Identify which cell holds the provided text, then report its (X, Y) central coordinate. 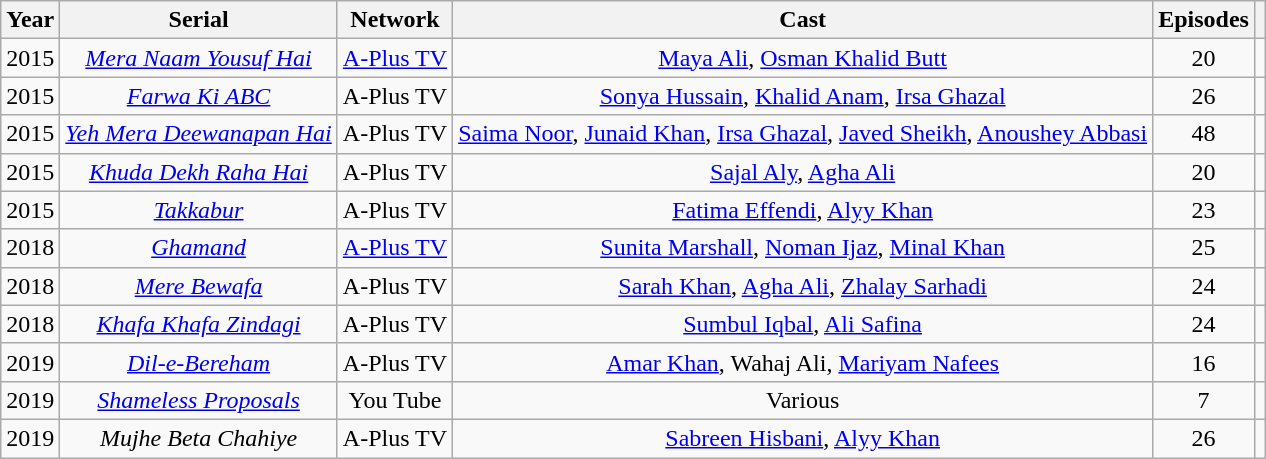
Episodes (1204, 20)
23 (1204, 210)
Farwa Ki ABC (199, 96)
25 (1204, 248)
Dil-e-Bereham (199, 362)
Mere Bewafa (199, 286)
48 (1204, 134)
Fatima Effendi, Alyy Khan (803, 210)
Sajal Aly, Agha Ali (803, 172)
Cast (803, 20)
Sonya Hussain, Khalid Anam, Irsa Ghazal (803, 96)
Sabreen Hisbani, Alyy Khan (803, 438)
16 (1204, 362)
Ghamand (199, 248)
Mera Naam Yousuf Hai (199, 58)
Khafa Khafa Zindagi (199, 324)
You Tube (394, 400)
Yeh Mera Deewanapan Hai (199, 134)
Network (394, 20)
Mujhe Beta Chahiye (199, 438)
7 (1204, 400)
Shameless Proposals (199, 400)
Maya Ali, Osman Khalid Butt (803, 58)
Sumbul Iqbal, Ali Safina (803, 324)
Khuda Dekh Raha Hai (199, 172)
Serial (199, 20)
Takkabur (199, 210)
Sunita Marshall, Noman Ijaz, Minal Khan (803, 248)
Amar Khan, Wahaj Ali, Mariyam Nafees (803, 362)
Year (30, 20)
Various (803, 400)
Sarah Khan, Agha Ali, Zhalay Sarhadi (803, 286)
Saima Noor, Junaid Khan, Irsa Ghazal, Javed Sheikh, Anoushey Abbasi (803, 134)
